Determine the [x, y] coordinate at the center of the cell enclosing the given text.  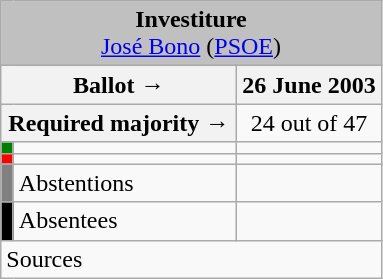
Required majority → [119, 123]
Abstentions [125, 183]
InvestitureJosé Bono (PSOE) [191, 34]
Ballot → [119, 85]
Sources [191, 259]
26 June 2003 [309, 85]
24 out of 47 [309, 123]
Absentees [125, 221]
